Scan for the cell matching the given text and deliver its (X, Y) coordinate at center. 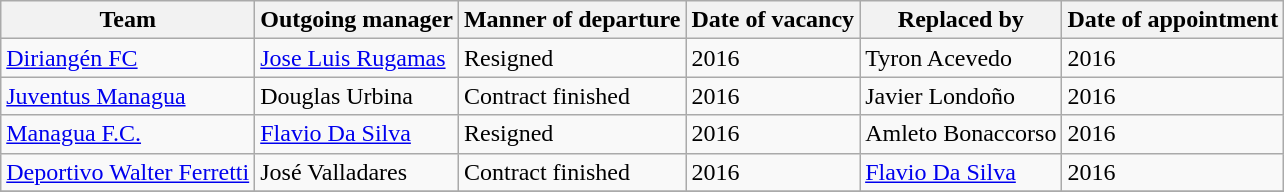
Replaced by (961, 20)
Jose Luis Rugamas (357, 58)
Javier Londoño (961, 96)
Tyron Acevedo (961, 58)
Managua F.C. (128, 134)
Date of vacancy (773, 20)
José Valladares (357, 172)
Team (128, 20)
Manner of departure (572, 20)
Deportivo Walter Ferretti (128, 172)
Amleto Bonaccorso (961, 134)
Douglas Urbina (357, 96)
Outgoing manager (357, 20)
Diriangén FC (128, 58)
Date of appointment (1173, 20)
Juventus Managua (128, 96)
